Determine the [x, y] coordinate at the center of the cell enclosing the given text.  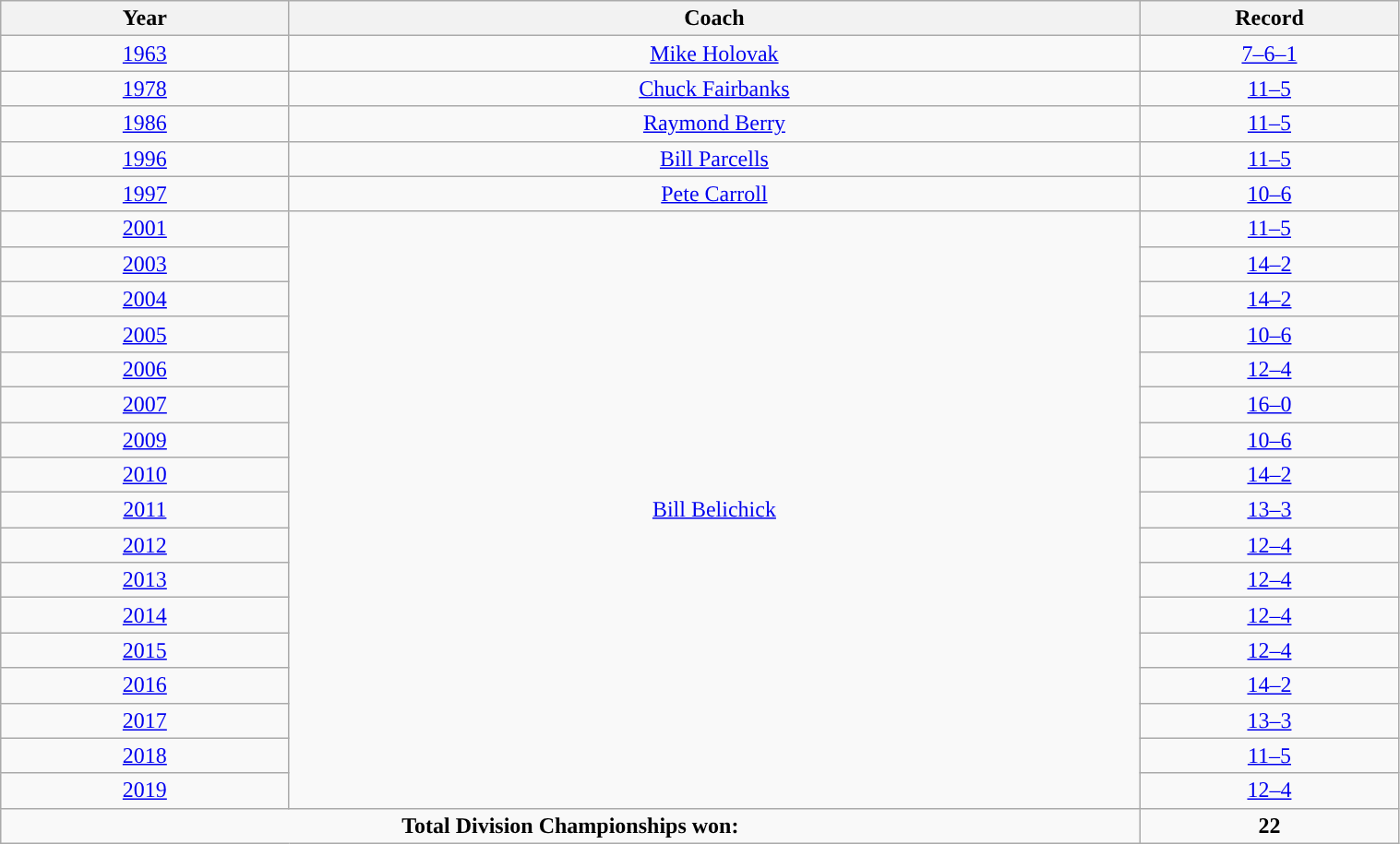
22 [1270, 826]
2016 [145, 685]
2005 [145, 334]
Mike Holovak [714, 53]
16–0 [1270, 404]
2011 [145, 510]
2009 [145, 440]
2019 [145, 791]
Bill Parcells [714, 159]
Year [145, 18]
2012 [145, 545]
Record [1270, 18]
7–6–1 [1270, 53]
1997 [145, 194]
1978 [145, 89]
2001 [145, 229]
2015 [145, 650]
2010 [145, 475]
1986 [145, 124]
2006 [145, 369]
Bill Belichick [714, 509]
Total Division Championships won: [570, 826]
2018 [145, 755]
Raymond Berry [714, 124]
2014 [145, 615]
1996 [145, 159]
Chuck Fairbanks [714, 89]
2007 [145, 404]
2017 [145, 720]
2003 [145, 264]
Pete Carroll [714, 194]
1963 [145, 53]
2013 [145, 580]
2004 [145, 299]
Coach [714, 18]
